Capture the cell that displays the provided text and extract its (x, y) central coordinate. 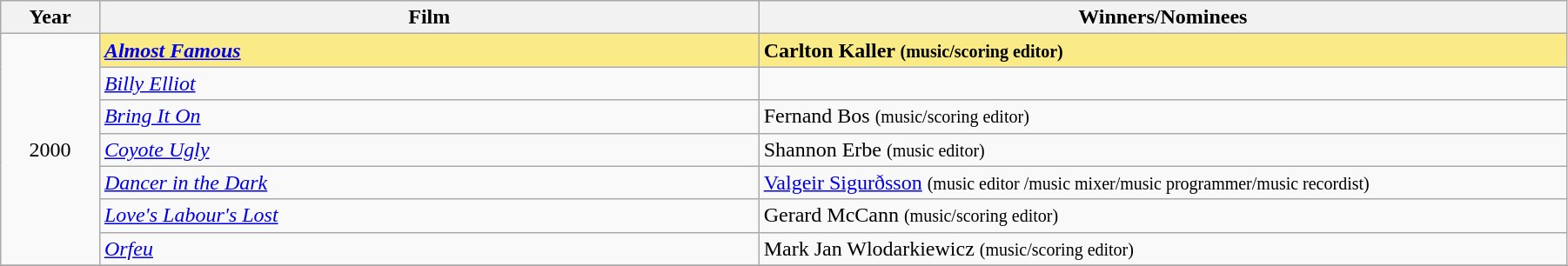
Love's Labour's Lost (429, 216)
Bring It On (429, 116)
2000 (50, 150)
Almost Famous (429, 50)
Fernand Bos (music/scoring editor) (1163, 116)
Year (50, 17)
Orfeu (429, 249)
Film (429, 17)
Gerard McCann (music/scoring editor) (1163, 216)
Carlton Kaller (music/scoring editor) (1163, 50)
Mark Jan Wlodarkiewicz (music/scoring editor) (1163, 249)
Winners/Nominees (1163, 17)
Shannon Erbe (music editor) (1163, 150)
Billy Elliot (429, 83)
Valgeir Sigurðsson (music editor /music mixer/music programmer/music recordist) (1163, 183)
Dancer in the Dark (429, 183)
Coyote Ugly (429, 150)
